Pinpoint the cell where the given text exists, returning its (X, Y) midpoint coordinate. 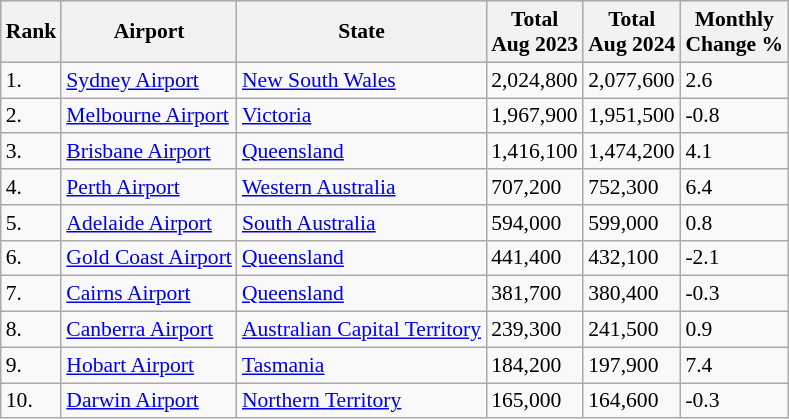
164,600 (632, 401)
Tasmania (362, 365)
4.1 (734, 152)
2,024,800 (534, 80)
Brisbane Airport (149, 152)
-0.8 (734, 116)
752,300 (632, 187)
Perth Airport (149, 187)
TotalAug 2023 (534, 32)
432,100 (632, 258)
1,474,200 (632, 152)
Hobart Airport (149, 365)
TotalAug 2024 (632, 32)
165,000 (534, 401)
197,900 (632, 365)
-2.1 (734, 258)
8. (32, 330)
599,000 (632, 223)
Rank (32, 32)
Adelaide Airport (149, 223)
Airport (149, 32)
Darwin Airport (149, 401)
239,300 (534, 330)
South Australia (362, 223)
594,000 (534, 223)
707,200 (534, 187)
Victoria (362, 116)
381,700 (534, 294)
Australian Capital Territory (362, 330)
2.6 (734, 80)
1,416,100 (534, 152)
Western Australia (362, 187)
4. (32, 187)
Melbourne Airport (149, 116)
184,200 (534, 365)
241,500 (632, 330)
5. (32, 223)
7. (32, 294)
State (362, 32)
7.4 (734, 365)
Gold Coast Airport (149, 258)
0.9 (734, 330)
Canberra Airport (149, 330)
2. (32, 116)
Cairns Airport (149, 294)
2,077,600 (632, 80)
New South Wales (362, 80)
3. (32, 152)
0.8 (734, 223)
380,400 (632, 294)
1,951,500 (632, 116)
6. (32, 258)
Sydney Airport (149, 80)
1,967,900 (534, 116)
9. (32, 365)
10. (32, 401)
1. (32, 80)
Northern Territory (362, 401)
441,400 (534, 258)
MonthlyChange % (734, 32)
6.4 (734, 187)
